Find where the given text appears and provide that cell's center as [x, y] coordinate. 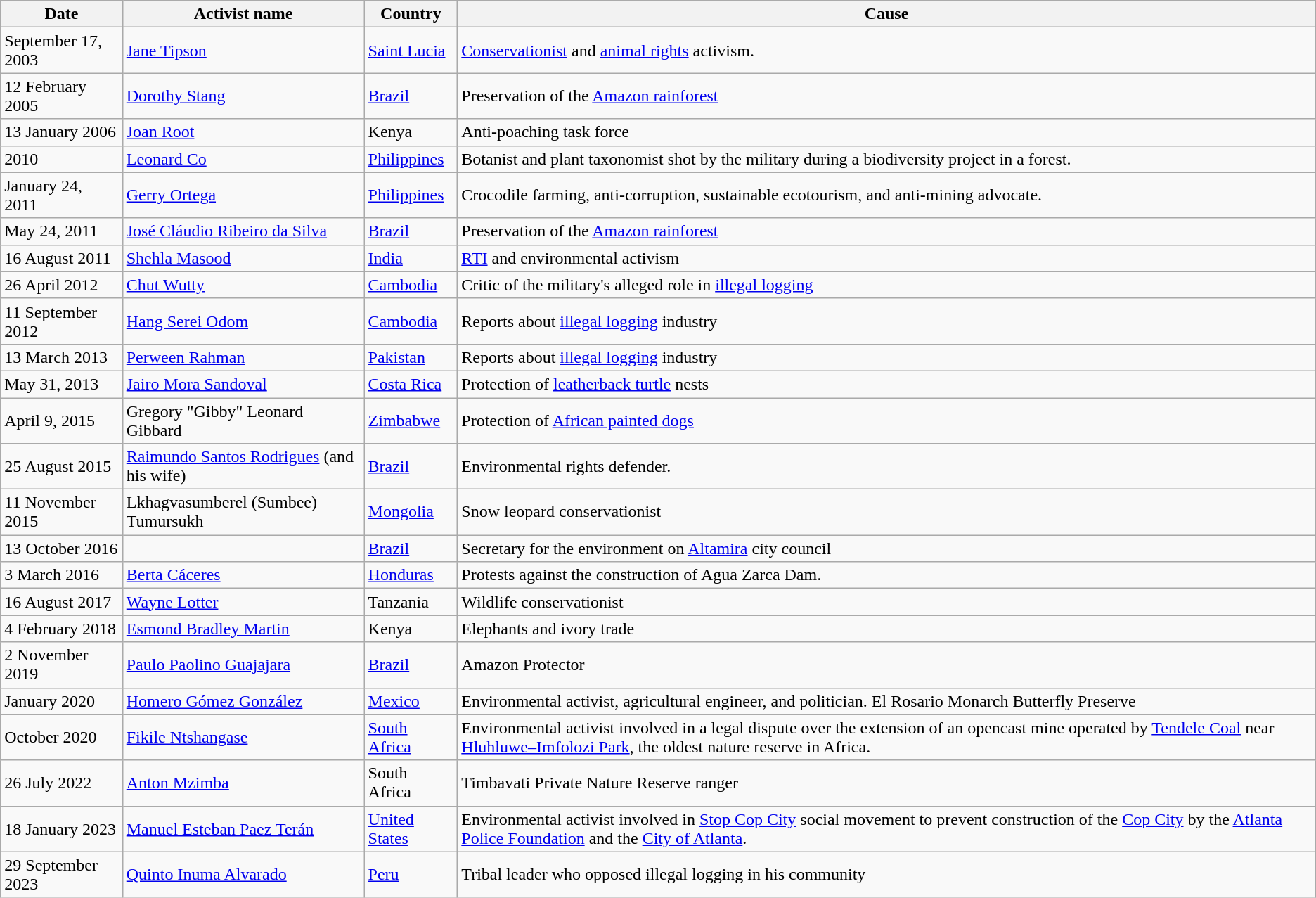
Homero Gómez González [243, 701]
Protests against the construction of Agua Zarca Dam. [886, 575]
Pakistan [411, 357]
Peru [411, 875]
Honduras [411, 575]
2010 [62, 159]
Jane Tipson [243, 51]
13 January 2006 [62, 132]
Mongolia [411, 512]
May 24, 2011 [62, 231]
Paulo Paolino Guajajara [243, 665]
Mexico [411, 701]
Amazon Protector [886, 665]
25 August 2015 [62, 467]
Tanzania [411, 602]
Dorothy Stang [243, 96]
Wildlife conservationist [886, 602]
Gregory "Gibby" Leonard Gibbard [243, 421]
16 August 2017 [62, 602]
Conservationist and animal rights activism. [886, 51]
Elephants and ivory trade [886, 629]
26 July 2022 [62, 783]
October 2020 [62, 737]
Saint Lucia [411, 51]
Fikile Ntshangase [243, 737]
Anton Mzimba [243, 783]
11 November 2015 [62, 512]
January 2020 [62, 701]
Manuel Esteban Paez Terán [243, 828]
José Cláudio Ribeiro da Silva [243, 231]
Joan Root [243, 132]
16 August 2011 [62, 258]
Raimundo Santos Rodrigues (and his wife) [243, 467]
Wayne Lotter [243, 602]
4 February 2018 [62, 629]
Tribal leader who opposed illegal logging in his community [886, 875]
Hang Serei Odom [243, 321]
13 October 2016 [62, 549]
September 17, 2003 [62, 51]
Costa Rica [411, 384]
29 September 2023 [62, 875]
Critic of the military's alleged role in illegal logging [886, 285]
3 March 2016 [62, 575]
18 January 2023 [62, 828]
United States [411, 828]
Crocodile farming, anti-corruption, sustainable ecotourism, and anti-mining advocate. [886, 195]
May 31, 2013 [62, 384]
Zimbabwe [411, 421]
RTI and environmental activism [886, 258]
Environmental activist, agricultural engineer, and politician. El Rosario Monarch Butterfly Preserve [886, 701]
13 March 2013 [62, 357]
Quinto Inuma Alvarado [243, 875]
Lkhagvasumberel (Sumbee) Tumursukh [243, 512]
Protection of African painted dogs [886, 421]
Jairo Mora Sandoval [243, 384]
Country [411, 14]
Activist name [243, 14]
Botanist and plant taxonomist shot by the military during a biodiversity project in a forest. [886, 159]
January 24, 2011 [62, 195]
Cause [886, 14]
2 November 2019 [62, 665]
Timbavati Private Nature Reserve ranger [886, 783]
Protection of leatherback turtle nests [886, 384]
Berta Cáceres [243, 575]
April 9, 2015 [62, 421]
26 April 2012 [62, 285]
11 September 2012 [62, 321]
India [411, 258]
Secretary for the environment on Altamira city council [886, 549]
Gerry Ortega [243, 195]
Anti-poaching task force [886, 132]
12 February 2005 [62, 96]
Leonard Co [243, 159]
Snow leopard conservationist [886, 512]
Date [62, 14]
Shehla Masood [243, 258]
Perween Rahman [243, 357]
Esmond Bradley Martin [243, 629]
Environmental rights defender. [886, 467]
Chut Wutty [243, 285]
